Capture the cell that displays the provided text and extract its [X, Y] central coordinate. 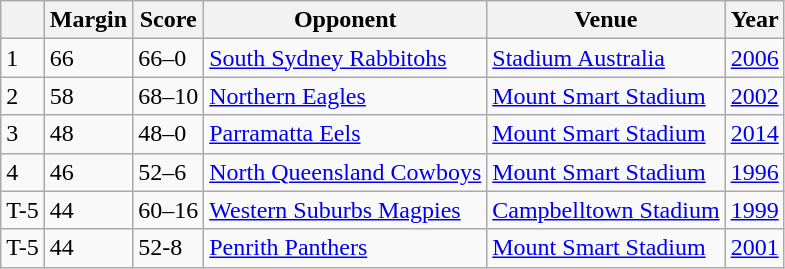
2014 [754, 134]
48 [88, 134]
Stadium Australia [606, 58]
4 [23, 172]
60–16 [168, 210]
48–0 [168, 134]
2006 [754, 58]
Score [168, 20]
2 [23, 96]
Venue [606, 20]
2001 [754, 248]
3 [23, 134]
52–6 [168, 172]
58 [88, 96]
Parramatta Eels [346, 134]
1999 [754, 210]
Penrith Panthers [346, 248]
South Sydney Rabbitohs [346, 58]
Northern Eagles [346, 96]
Campbelltown Stadium [606, 210]
52-8 [168, 248]
Margin [88, 20]
68–10 [168, 96]
66–0 [168, 58]
1996 [754, 172]
Western Suburbs Magpies [346, 210]
1 [23, 58]
Year [754, 20]
46 [88, 172]
North Queensland Cowboys [346, 172]
Opponent [346, 20]
2002 [754, 96]
66 [88, 58]
